Search for the cell housing the specified text and yield its [X, Y] center coordinate. 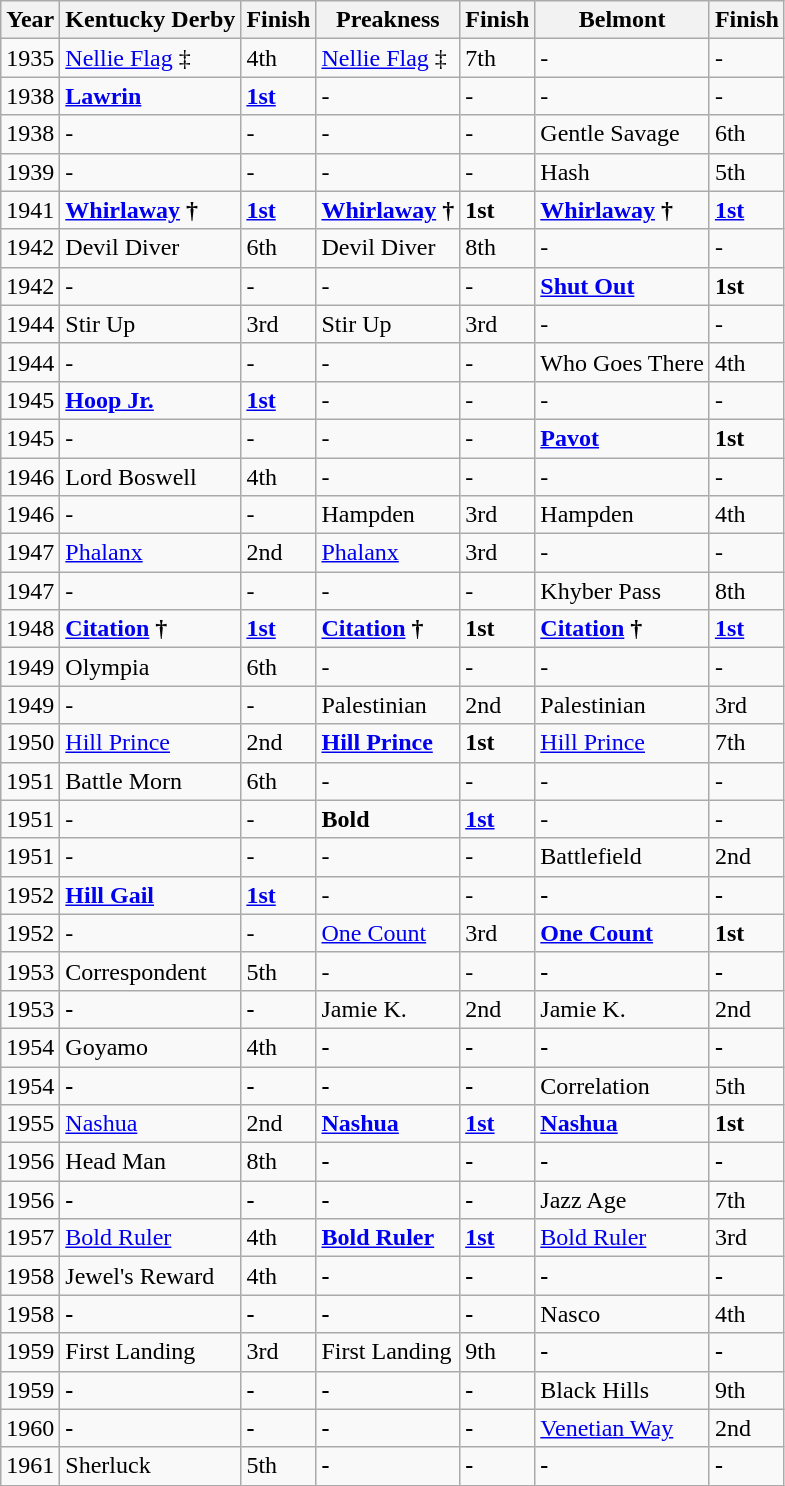
Battle Morn [150, 781]
Venetian Way [622, 1428]
Bold [388, 819]
Goyamo [150, 1047]
1939 [30, 172]
Gentle Savage [622, 134]
Battlefield [622, 857]
1948 [30, 629]
Kentucky Derby [150, 20]
Shut Out [622, 286]
1941 [30, 210]
1957 [30, 1238]
Preakness [388, 20]
Hoop Jr. [150, 400]
1960 [30, 1428]
Correlation [622, 1085]
Sherluck [150, 1466]
Nasco [622, 1314]
Year [30, 20]
Olympia [150, 667]
Hill Gail [150, 895]
1950 [30, 743]
Black Hills [622, 1390]
Head Man [150, 1162]
Correspondent [150, 971]
1955 [30, 1124]
1961 [30, 1466]
Jazz Age [622, 1200]
Lawrin [150, 96]
Khyber Pass [622, 591]
1935 [30, 58]
Lord Boswell [150, 477]
Who Goes There [622, 362]
Belmont [622, 20]
Jewel's Reward [150, 1276]
Hash [622, 172]
Pavot [622, 438]
